Extract the [X, Y] coordinate from the center of the cell holding the provided text.  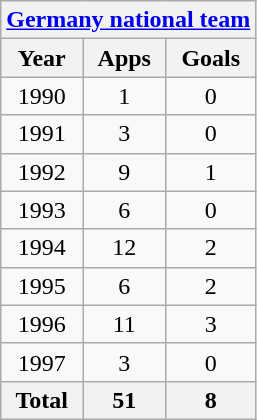
1996 [42, 324]
12 [124, 248]
1994 [42, 248]
11 [124, 324]
1991 [42, 134]
9 [124, 172]
Apps [124, 58]
Year [42, 58]
Total [42, 400]
1990 [42, 96]
1992 [42, 172]
1995 [42, 286]
8 [211, 400]
Germany national team [128, 20]
Goals [211, 58]
1993 [42, 210]
1997 [42, 362]
51 [124, 400]
